Return the (x, y) coordinate for the center point of the cell that contains the specified text.  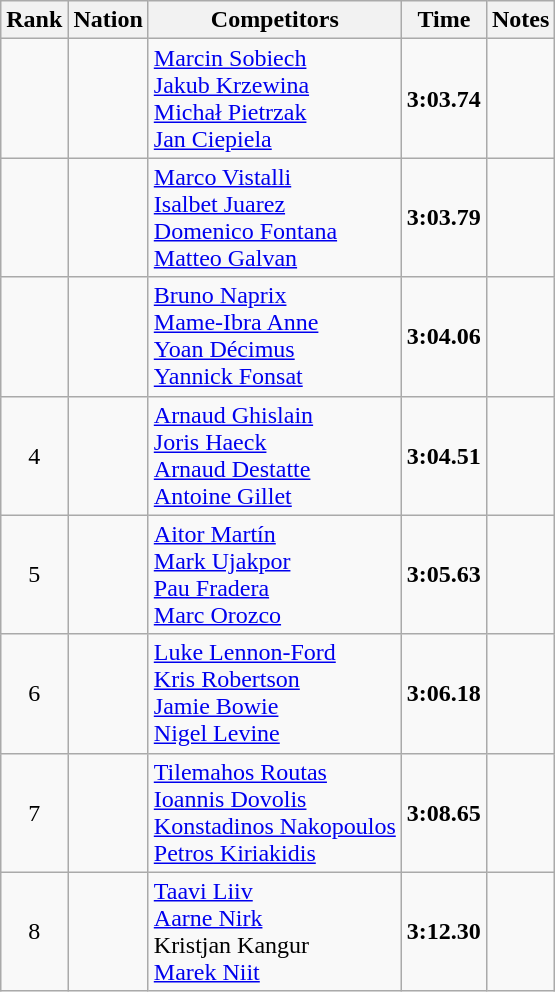
6 (34, 694)
Bruno NaprixMame-Ibra AnneYoan DécimusYannick Fonsat (274, 336)
Nation (108, 20)
3:08.65 (444, 812)
Marco VistalliIsalbet JuarezDomenico FontanaMatteo Galvan (274, 218)
8 (34, 932)
Arnaud GhislainJoris HaeckArnaud DestatteAntoine Gillet (274, 456)
3:03.79 (444, 218)
3:12.30 (444, 932)
Tilemahos RoutasIoannis DovolisKonstadinos NakopoulosPetros Kiriakidis (274, 812)
Notes (520, 20)
5 (34, 574)
Marcin SobiechJakub KrzewinaMichał PietrzakJan Ciepiela (274, 98)
3:04.51 (444, 456)
Rank (34, 20)
3:03.74 (444, 98)
7 (34, 812)
3:05.63 (444, 574)
Competitors (274, 20)
Time (444, 20)
Luke Lennon-FordKris RobertsonJamie BowieNigel Levine (274, 694)
3:06.18 (444, 694)
4 (34, 456)
Taavi LiivAarne NirkKristjan KangurMarek Niit (274, 932)
3:04.06 (444, 336)
Aitor MartínMark UjakporPau FraderaMarc Orozco (274, 574)
